Capture the cell that displays the provided text and extract its [x, y] central coordinate. 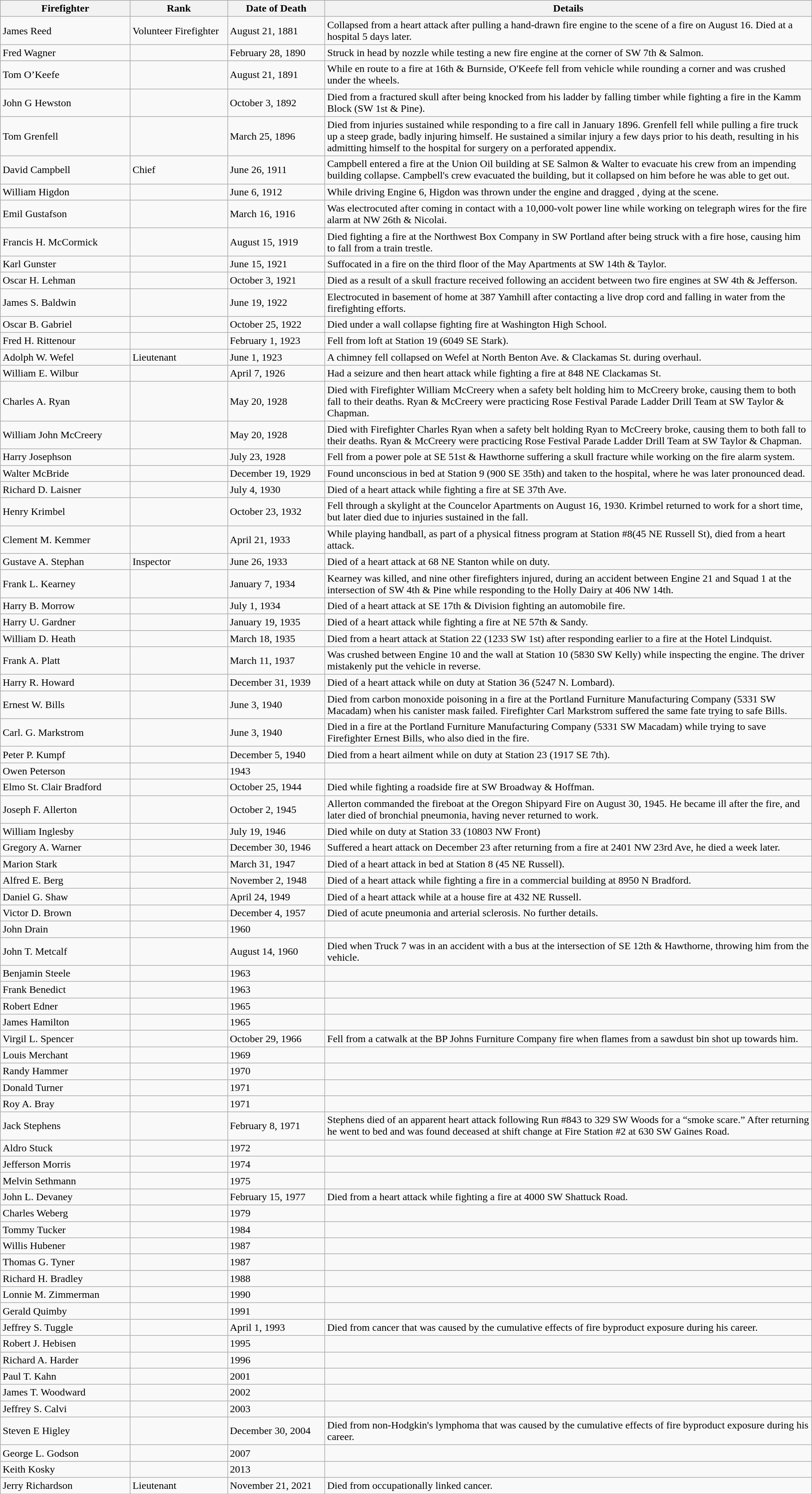
Died from occupationally linked cancer. [569, 1485]
Details [569, 9]
Tom O’Keefe [65, 75]
Oscar B. Gabriel [65, 325]
James S. Baldwin [65, 302]
Keith Kosky [65, 1469]
2003 [276, 1409]
Died under a wall collapse fighting fire at Washington High School. [569, 325]
Marion Stark [65, 864]
Richard H. Bradley [65, 1279]
1975 [276, 1180]
Chief [179, 170]
July 19, 1946 [276, 831]
April 7, 1926 [276, 373]
Jefferson Morris [65, 1164]
Richard A. Harder [65, 1360]
Lonnie M. Zimmerman [65, 1295]
Died from a heart attack at Station 22 (1233 SW 1st) after responding earlier to a fire at the Hotel Lindquist. [569, 639]
Fell from a power pole at SE 51st & Hawthorne suffering a skull fracture while working on the fire alarm system. [569, 457]
1996 [276, 1360]
Volunteer Firefighter [179, 31]
Melvin Sethmann [65, 1180]
July 1, 1934 [276, 606]
Oscar H. Lehman [65, 280]
1995 [276, 1344]
November 2, 1948 [276, 880]
William D. Heath [65, 639]
October 25, 1944 [276, 787]
October 25, 1922 [276, 325]
Jack Stephens [65, 1126]
April 1, 1993 [276, 1327]
William E. Wilbur [65, 373]
2007 [276, 1453]
Fred H. Rittenour [65, 341]
Henry Krimbel [65, 511]
Ernest W. Bills [65, 705]
Fred Wagner [65, 53]
While driving Engine 6, Higdon was thrown under the engine and dragged , dying at the scene. [569, 192]
A chimney fell collapsed on Wefel at North Benton Ave. & Clackamas St. during overhaul. [569, 357]
Jeffrey S. Tuggle [65, 1327]
June 26, 1933 [276, 562]
Died from non-Hodgkin's lymphoma that was caused by the cumulative effects of fire byproduct exposure during his career. [569, 1431]
Died of a heart attack at SE 17th & Division fighting an automobile fire. [569, 606]
2002 [276, 1392]
Walter McBride [65, 473]
Charles Weberg [65, 1213]
James Hamilton [65, 1022]
James Reed [65, 31]
Gustave A. Stephan [65, 562]
Randy Hammer [65, 1071]
1991 [276, 1311]
John Drain [65, 929]
Struck in head by nozzle while testing a new fire engine at the corner of SW 7th & Salmon. [569, 53]
Inspector [179, 562]
Died from cancer that was caused by the cumulative effects of fire byproduct exposure during his career. [569, 1327]
Died of a heart attack while on duty at Station 36 (5247 N. Lombard). [569, 683]
Gerald Quimby [65, 1311]
2013 [276, 1469]
April 21, 1933 [276, 540]
Died from a fractured skull after being knocked from his ladder by falling timber while fighting a fire in the Kamm Block (SW 1st & Pine). [569, 103]
Virgil L. Spencer [65, 1039]
Benjamin Steele [65, 974]
Died of a heart attack in bed at Station 8 (45 NE Russell). [569, 864]
August 21, 1891 [276, 75]
While en route to a fire at 16th & Burnside, O'Keefe fell from vehicle while rounding a corner and was crushed under the wheels. [569, 75]
Died of a heart attack while fighting a fire at SE 37th Ave. [569, 490]
March 18, 1935 [276, 639]
January 19, 1935 [276, 622]
Adolph W. Wefel [65, 357]
February 15, 1977 [276, 1197]
March 25, 1896 [276, 136]
Suffocated in a fire on the third floor of the May Apartments at SW 14th & Taylor. [569, 264]
June 1, 1923 [276, 357]
Harry Josephson [65, 457]
Died of acute pneumonia and arterial sclerosis. No further details. [569, 913]
1960 [276, 929]
Died of a heart attack while fighting a fire at NE 57th & Sandy. [569, 622]
Alfred E. Berg [65, 880]
Jeffrey S. Calvi [65, 1409]
Harry B. Morrow [65, 606]
Daniel G. Shaw [65, 896]
Willis Hubener [65, 1246]
January 7, 1934 [276, 583]
1979 [276, 1213]
Louis Merchant [65, 1055]
Frank Benedict [65, 990]
December 30, 1946 [276, 848]
Electrocuted in basement of home at 387 Yamhill after contacting a live drop cord and falling in water from the firefighting efforts. [569, 302]
1984 [276, 1230]
Frank L. Kearney [65, 583]
June 6, 1912 [276, 192]
Found unconscious in bed at Station 9 (900 SE 35th) and taken to the hospital, where he was later pronounced dead. [569, 473]
December 5, 1940 [276, 755]
Harry U. Gardner [65, 622]
October 3, 1921 [276, 280]
Died as a result of a skull fracture received following an accident between two fire engines at SW 4th & Jefferson. [569, 280]
Peter P. Kumpf [65, 755]
November 21, 2021 [276, 1485]
John G Hewston [65, 103]
1970 [276, 1071]
John T. Metcalf [65, 951]
Charles A. Ryan [65, 401]
March 11, 1937 [276, 660]
Died while fighting a roadside fire at SW Broadway & Hoffman. [569, 787]
Aldro Stuck [65, 1148]
Rank [179, 9]
Karl Gunster [65, 264]
1943 [276, 771]
December 4, 1957 [276, 913]
Francis H. McCormick [65, 242]
Died from a heart ailment while on duty at Station 23 (1917 SE 7th). [569, 755]
David Campbell [65, 170]
Elmo St. Clair Bradford [65, 787]
December 31, 1939 [276, 683]
Tommy Tucker [65, 1230]
Richard D. Laisner [65, 490]
August 21, 1881 [276, 31]
Clement M. Kemmer [65, 540]
William John McCreery [65, 435]
December 19, 1929 [276, 473]
Victor D. Brown [65, 913]
1972 [276, 1148]
William Inglesby [65, 831]
August 14, 1960 [276, 951]
February 28, 1890 [276, 53]
February 8, 1971 [276, 1126]
Died while on duty at Station 33 (10803 NW Front) [569, 831]
October 23, 1932 [276, 511]
October 3, 1892 [276, 103]
Date of Death [276, 9]
William Higdon [65, 192]
While playing handball, as part of a physical fitness program at Station #8(45 NE Russell St), died from a heart attack. [569, 540]
March 31, 1947 [276, 864]
John L. Devaney [65, 1197]
Joseph F. Allerton [65, 810]
Emil Gustafson [65, 214]
Collapsed from a heart attack after pulling a hand-drawn fire engine to the scene of a fire on August 16. Died at a hospital 5 days later. [569, 31]
Died of a heart attack while fighting a fire in a commercial building at 8950 N Bradford. [569, 880]
Owen Peterson [65, 771]
Frank A. Platt [65, 660]
October 2, 1945 [276, 810]
Died of a heart attack at 68 NE Stanton while on duty. [569, 562]
Died of a heart attack while at a house fire at 432 NE Russell. [569, 896]
Was electrocuted after coming in contact with a 10,000-volt power line while working on telegraph wires for the fire alarm at NW 26th & Nicolai. [569, 214]
July 23, 1928 [276, 457]
June 15, 1921 [276, 264]
Died fighting a fire at the Northwest Box Company in SW Portland after being struck with a fire hose, causing him to fall from a train trestle. [569, 242]
Firefighter [65, 9]
Carl. G. Markstrom [65, 732]
March 16, 1916 [276, 214]
Fell from loft at Station 19 (6049 SE Stark). [569, 341]
Died when Truck 7 was in an accident with a bus at the intersection of SE 12th & Hawthorne, throwing him from the vehicle. [569, 951]
Roy A. Bray [65, 1104]
1974 [276, 1164]
Robert Edner [65, 1006]
Suffered a heart attack on December 23 after returning from a fire at 2401 NW 23rd Ave, he died a week later. [569, 848]
December 30, 2004 [276, 1431]
1988 [276, 1279]
Robert J. Hebisen [65, 1344]
February 1, 1923 [276, 341]
James T. Woodward [65, 1392]
Gregory A. Warner [65, 848]
Tom Grenfell [65, 136]
June 26, 1911 [276, 170]
1969 [276, 1055]
Jerry Richardson [65, 1485]
Steven E Higley [65, 1431]
October 29, 1966 [276, 1039]
Thomas G. Tyner [65, 1262]
George L. Godson [65, 1453]
Died from a heart attack while fighting a fire at 4000 SW Shattuck Road. [569, 1197]
Harry R. Howard [65, 683]
Donald Turner [65, 1088]
April 24, 1949 [276, 896]
June 19, 1922 [276, 302]
1990 [276, 1295]
2001 [276, 1376]
August 15, 1919 [276, 242]
Had a seizure and then heart attack while fighting a fire at 848 NE Clackamas St. [569, 373]
Paul T. Kahn [65, 1376]
Fell from a catwalk at the BP Johns Furniture Company fire when flames from a sawdust bin shot up towards him. [569, 1039]
July 4, 1930 [276, 490]
